Identify which cell holds the provided text, then report its (x, y) central coordinate. 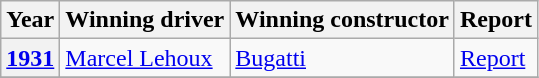
Marcel Lehoux (145, 58)
1931 (30, 58)
Bugatti (342, 58)
Winning constructor (342, 20)
Winning driver (145, 20)
Year (30, 20)
